Identify which cell holds the provided text, then report its (x, y) central coordinate. 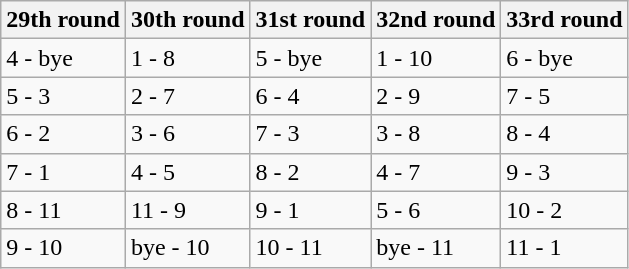
bye - 10 (188, 248)
5 - 6 (436, 210)
10 - 2 (564, 210)
31st round (310, 20)
11 - 9 (188, 210)
bye - 11 (436, 248)
3 - 6 (188, 134)
4 - 5 (188, 172)
10 - 11 (310, 248)
4 - 7 (436, 172)
3 - 8 (436, 134)
8 - 2 (310, 172)
8 - 11 (64, 210)
32nd round (436, 20)
9 - 10 (64, 248)
1 - 10 (436, 58)
4 - bye (64, 58)
8 - 4 (564, 134)
6 - bye (564, 58)
6 - 4 (310, 96)
2 - 9 (436, 96)
5 - bye (310, 58)
9 - 3 (564, 172)
7 - 5 (564, 96)
30th round (188, 20)
11 - 1 (564, 248)
33rd round (564, 20)
5 - 3 (64, 96)
29th round (64, 20)
1 - 8 (188, 58)
6 - 2 (64, 134)
2 - 7 (188, 96)
7 - 1 (64, 172)
9 - 1 (310, 210)
7 - 3 (310, 134)
